Find where the given text appears and provide that cell's center as (x, y) coordinate. 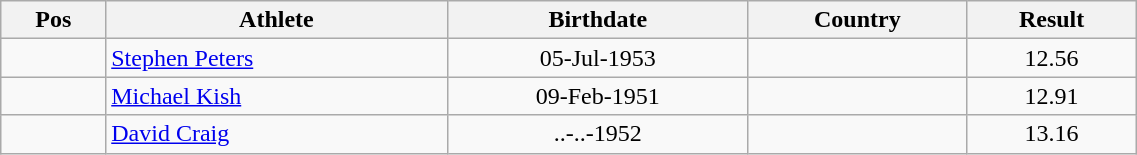
12.91 (1051, 96)
Country (857, 20)
David Craig (276, 134)
Athlete (276, 20)
Pos (54, 20)
09-Feb-1951 (598, 96)
Stephen Peters (276, 58)
Result (1051, 20)
12.56 (1051, 58)
05-Jul-1953 (598, 58)
Birthdate (598, 20)
13.16 (1051, 134)
Michael Kish (276, 96)
..-..-1952 (598, 134)
